Identify which cell holds the provided text, then report its [X, Y] central coordinate. 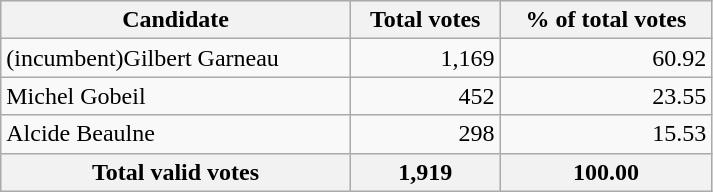
298 [425, 134]
100.00 [606, 172]
60.92 [606, 58]
1,169 [425, 58]
1,919 [425, 172]
Candidate [176, 20]
15.53 [606, 134]
(incumbent)Gilbert Garneau [176, 58]
Total valid votes [176, 172]
452 [425, 96]
23.55 [606, 96]
% of total votes [606, 20]
Alcide Beaulne [176, 134]
Michel Gobeil [176, 96]
Total votes [425, 20]
